Capture the cell that displays the provided text and extract its (X, Y) central coordinate. 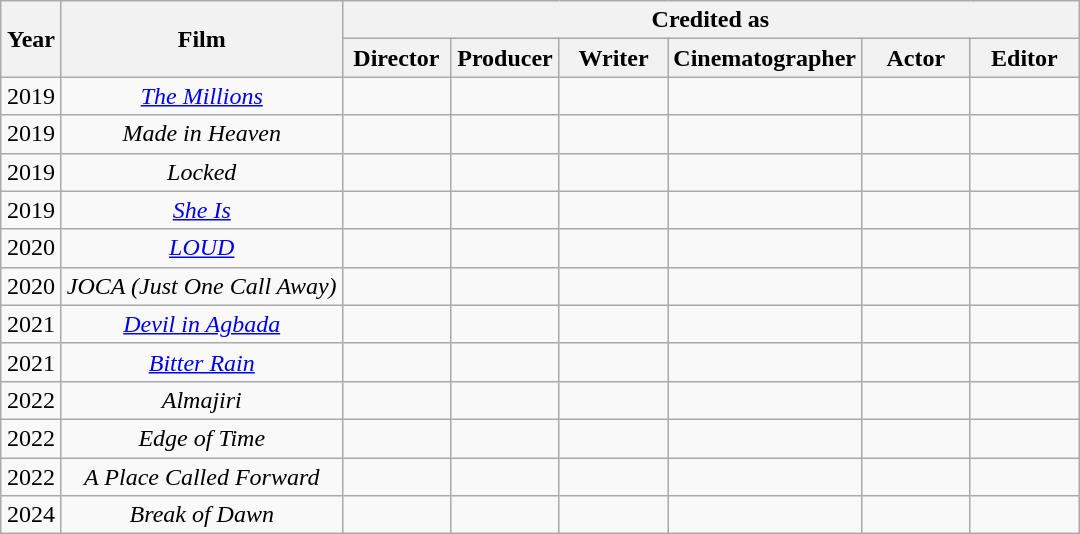
She Is (202, 210)
A Place Called Forward (202, 477)
Edge of Time (202, 438)
Writer (614, 58)
Year (32, 39)
Almajiri (202, 400)
Break of Dawn (202, 515)
Made in Heaven (202, 134)
Cinematographer (765, 58)
Actor (916, 58)
JOCA (Just One Call Away) (202, 286)
2024 (32, 515)
Editor (1024, 58)
Devil in Agbada (202, 324)
The Millions (202, 96)
Director (396, 58)
Bitter Rain (202, 362)
Locked (202, 172)
Producer (506, 58)
Film (202, 39)
LOUD (202, 248)
Credited as (710, 20)
